Scan for the cell matching the given text and deliver its (x, y) coordinate at center. 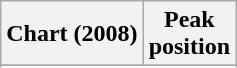
Chart (2008) (72, 34)
Peak position (189, 34)
